From the cell containing the given text, extract its center point as [x, y] coordinate. 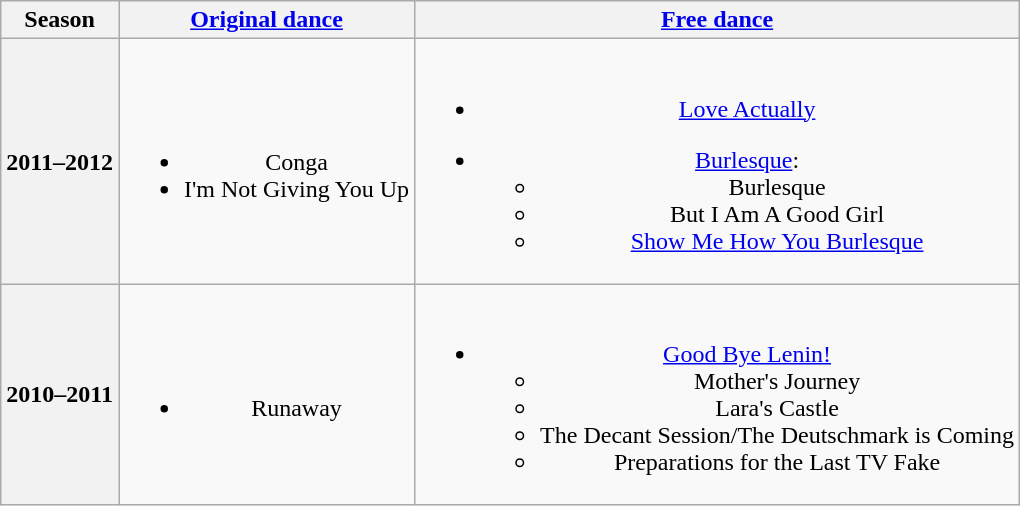
Free dance [718, 20]
Runaway [266, 394]
Conga I'm Not Giving You Up [266, 162]
Love ActuallyBurlesque:Burlesque But I Am A Good Girl Show Me How You Burlesque [718, 162]
2010–2011 [60, 394]
Original dance [266, 20]
Good Bye Lenin!Mother's JourneyLara's CastleThe Decant Session/The Deutschmark is ComingPreparations for the Last TV Fake [718, 394]
Season [60, 20]
2011–2012 [60, 162]
